Pinpoint the cell where the given text exists, returning its (x, y) midpoint coordinate. 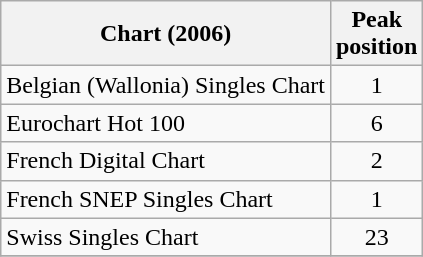
Eurochart Hot 100 (166, 123)
6 (376, 123)
2 (376, 161)
Belgian (Wallonia) Singles Chart (166, 85)
Swiss Singles Chart (166, 237)
French SNEP Singles Chart (166, 199)
23 (376, 237)
French Digital Chart (166, 161)
Chart (2006) (166, 34)
Peakposition (376, 34)
